For the text-containing cell, return its midpoint in (X, Y) coordinate format. 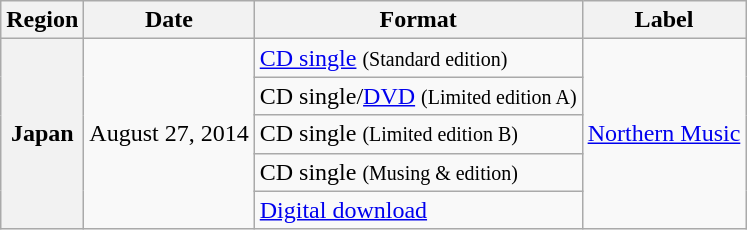
Northern Music (664, 134)
CD single (Standard edition) (418, 58)
Japan (42, 134)
CD single (Musing & edition) (418, 172)
Label (664, 20)
CD single (Limited edition B) (418, 134)
Format (418, 20)
CD single/DVD (Limited edition A) (418, 96)
August 27, 2014 (169, 134)
Region (42, 20)
Date (169, 20)
Digital download (418, 210)
